Capture the cell that displays the provided text and extract its (x, y) central coordinate. 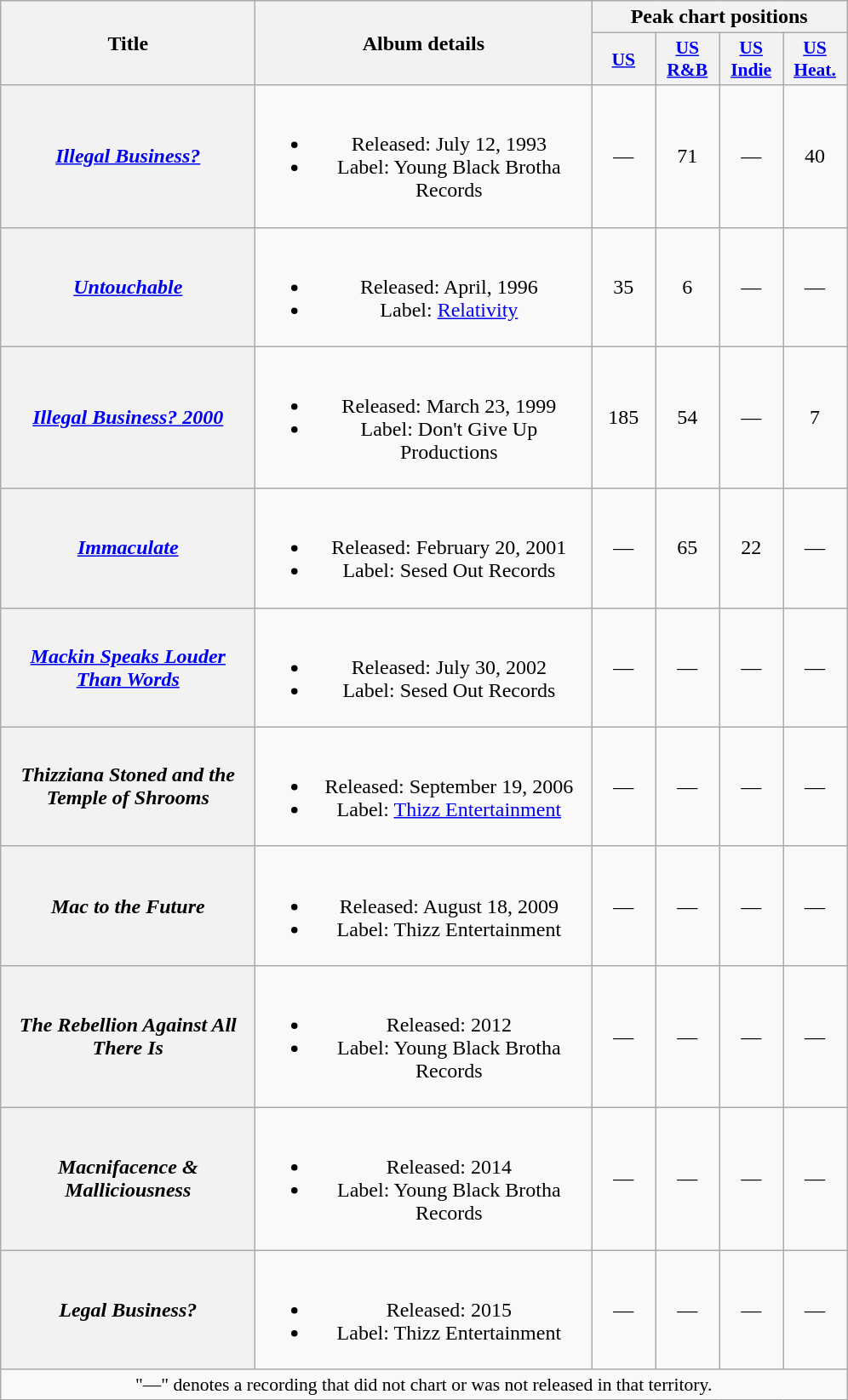
Mackin Speaks Louder Than Words (128, 667)
The Rebellion Against All There Is (128, 1037)
"—" denotes a recording that did not chart or was not released in that territory. (424, 1385)
Illegal Business? 2000 (128, 417)
Released: March 23, 1999Label: Don't Give Up Productions (424, 417)
Released: 2015Label: Thizz Entertainment (424, 1309)
Illegal Business? (128, 157)
Mac to the Future (128, 906)
6 (688, 287)
Released: July 12, 1993Label: Young Black Brotha Records (424, 157)
Untouchable (128, 287)
Released: April, 1996Label: Relativity (424, 287)
US Heat. (816, 60)
Title (128, 43)
Immaculate (128, 548)
185 (623, 417)
Released: February 20, 2001Label: Sesed Out Records (424, 548)
54 (688, 417)
Peak chart positions (719, 17)
Released: 2012Label: Young Black Brotha Records (424, 1037)
Released: 2014Label: Young Black Brotha Records (424, 1178)
Thizziana Stoned and the Temple of Shrooms (128, 786)
35 (623, 287)
US (623, 60)
Released: September 19, 2006Label: Thizz Entertainment (424, 786)
22 (751, 548)
Macnifacence & Malliciousness (128, 1178)
US R&B (688, 60)
65 (688, 548)
7 (816, 417)
Released: August 18, 2009Label: Thizz Entertainment (424, 906)
Album details (424, 43)
US Indie (751, 60)
71 (688, 157)
Released: July 30, 2002Label: Sesed Out Records (424, 667)
Legal Business? (128, 1309)
40 (816, 157)
